Determine the [x, y] coordinate at the center of the cell enclosing the given text.  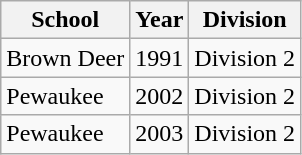
Brown Deer [66, 58]
1991 [160, 58]
Division [245, 20]
Year [160, 20]
2002 [160, 96]
School [66, 20]
2003 [160, 134]
